Detect which cell encompasses the target text, then output its [X, Y] center coordinate. 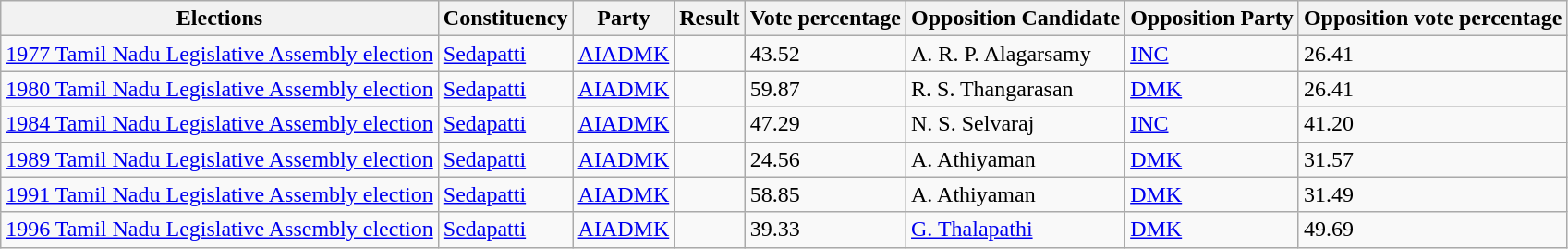
Constituency [505, 19]
Elections [220, 19]
31.57 [1432, 159]
47.29 [825, 124]
A. R. P. Alagarsamy [1016, 54]
Opposition vote percentage [1432, 19]
43.52 [825, 54]
G. Thalapathi [1016, 230]
1984 Tamil Nadu Legislative Assembly election [220, 124]
1977 Tamil Nadu Legislative Assembly election [220, 54]
Opposition Candidate [1016, 19]
31.49 [1432, 194]
1991 Tamil Nadu Legislative Assembly election [220, 194]
Result [710, 19]
58.85 [825, 194]
49.69 [1432, 230]
1980 Tamil Nadu Legislative Assembly election [220, 89]
Opposition Party [1212, 19]
24.56 [825, 159]
Party [624, 19]
39.33 [825, 230]
41.20 [1432, 124]
R. S. Thangarasan [1016, 89]
Vote percentage [825, 19]
1996 Tamil Nadu Legislative Assembly election [220, 230]
59.87 [825, 89]
1989 Tamil Nadu Legislative Assembly election [220, 159]
N. S. Selvaraj [1016, 124]
